Determine the (X, Y) coordinate at the center of the cell enclosing the given text.  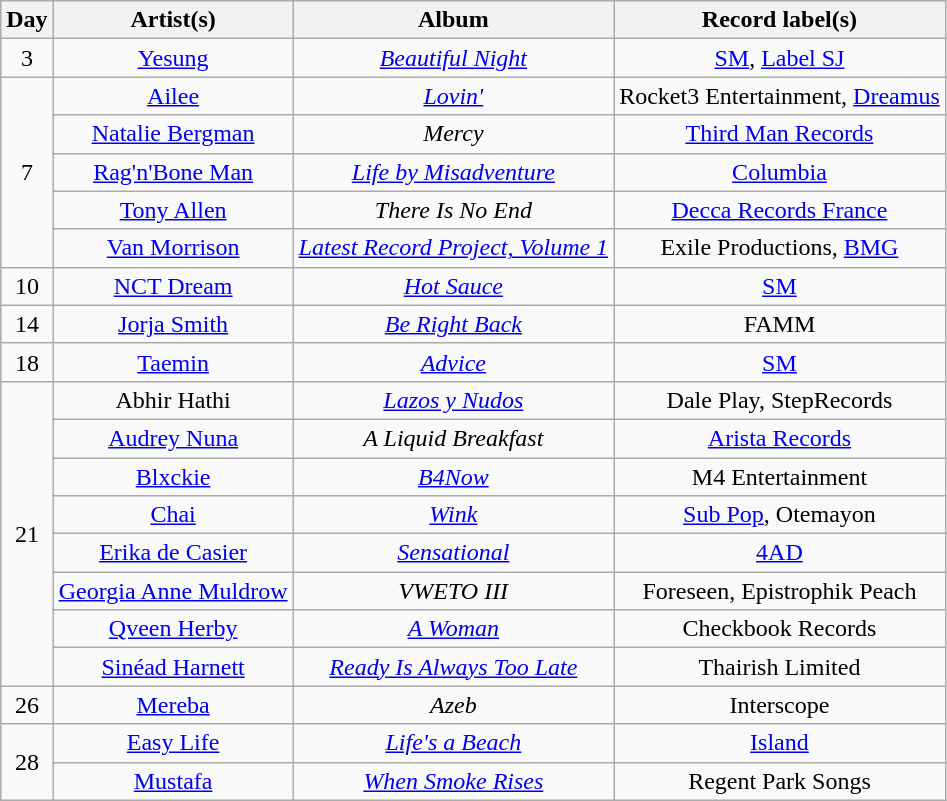
Rag'n'Bone Man (173, 172)
Island (780, 743)
Album (454, 20)
Columbia (780, 172)
Easy Life (173, 743)
Natalie Bergman (173, 134)
Life by Misadventure (454, 172)
Ailee (173, 96)
Sinéad Harnett (173, 667)
Beautiful Night (454, 58)
A Liquid Breakfast (454, 438)
Record label(s) (780, 20)
Be Right Back (454, 324)
Abhir Hathi (173, 400)
Azeb (454, 705)
M4 Entertainment (780, 477)
Arista Records (780, 438)
Hot Sauce (454, 286)
Regent Park Songs (780, 781)
There Is No End (454, 210)
Ready Is Always Too Late (454, 667)
Interscope (780, 705)
21 (27, 533)
Yesung (173, 58)
Tony Allen (173, 210)
Erika de Casier (173, 553)
28 (27, 762)
Georgia Anne Muldrow (173, 591)
3 (27, 58)
Exile Productions, BMG (780, 248)
NCT Dream (173, 286)
FAMM (780, 324)
When Smoke Rises (454, 781)
SM, Label SJ (780, 58)
Van Morrison (173, 248)
Third Man Records (780, 134)
18 (27, 362)
Blxckie (173, 477)
Lovin' (454, 96)
Foreseen, Epistrophik Peach (780, 591)
Life's a Beach (454, 743)
7 (27, 172)
Lazos y Nudos (454, 400)
Sub Pop, Otemayon (780, 515)
Jorja Smith (173, 324)
Taemin (173, 362)
Dale Play, StepRecords (780, 400)
Checkbook Records (780, 629)
Mustafa (173, 781)
Thairish Limited (780, 667)
14 (27, 324)
4AD (780, 553)
Chai (173, 515)
VWETO III (454, 591)
Mercy (454, 134)
Advice (454, 362)
Rocket3 Entertainment, Dreamus (780, 96)
10 (27, 286)
Sensational (454, 553)
Audrey Nuna (173, 438)
Artist(s) (173, 20)
Latest Record Project, Volume 1 (454, 248)
Decca Records France (780, 210)
Mereba (173, 705)
Day (27, 20)
26 (27, 705)
A Woman (454, 629)
B4Now (454, 477)
Wink (454, 515)
Qveen Herby (173, 629)
